Return [X, Y] of the center of cell containing provided text 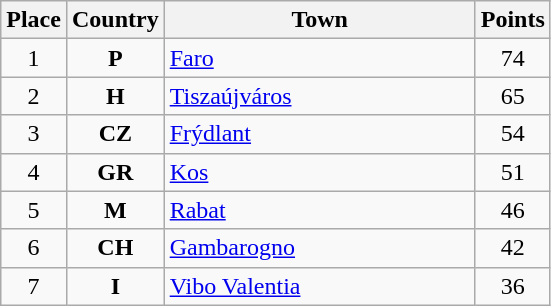
6 [34, 248]
Country [115, 20]
GR [115, 172]
Tiszaújváros [320, 96]
M [115, 210]
Vibo Valentia [320, 286]
1 [34, 58]
7 [34, 286]
46 [512, 210]
CZ [115, 134]
4 [34, 172]
36 [512, 286]
I [115, 286]
CH [115, 248]
Town [320, 20]
Place [34, 20]
65 [512, 96]
54 [512, 134]
P [115, 58]
2 [34, 96]
5 [34, 210]
Frýdlant [320, 134]
42 [512, 248]
Faro [320, 58]
Rabat [320, 210]
Kos [320, 172]
74 [512, 58]
Gambarogno [320, 248]
Points [512, 20]
51 [512, 172]
3 [34, 134]
H [115, 96]
